From the cell containing the given text, extract its center point as [x, y] coordinate. 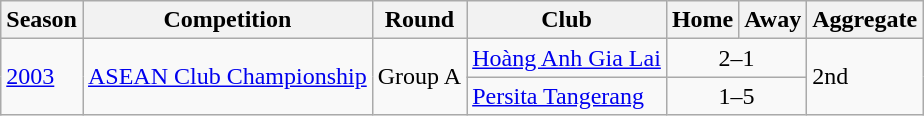
Group A [419, 77]
ASEAN Club Championship [227, 77]
2nd [865, 77]
Competition [227, 20]
2003 [42, 77]
Club [567, 20]
2–1 [736, 58]
Aggregate [865, 20]
Round [419, 20]
Home [702, 20]
Persita Tangerang [567, 96]
Hoàng Anh Gia Lai [567, 58]
Season [42, 20]
1–5 [736, 96]
Away [773, 20]
